Pinpoint the cell where the given text exists, returning its (x, y) midpoint coordinate. 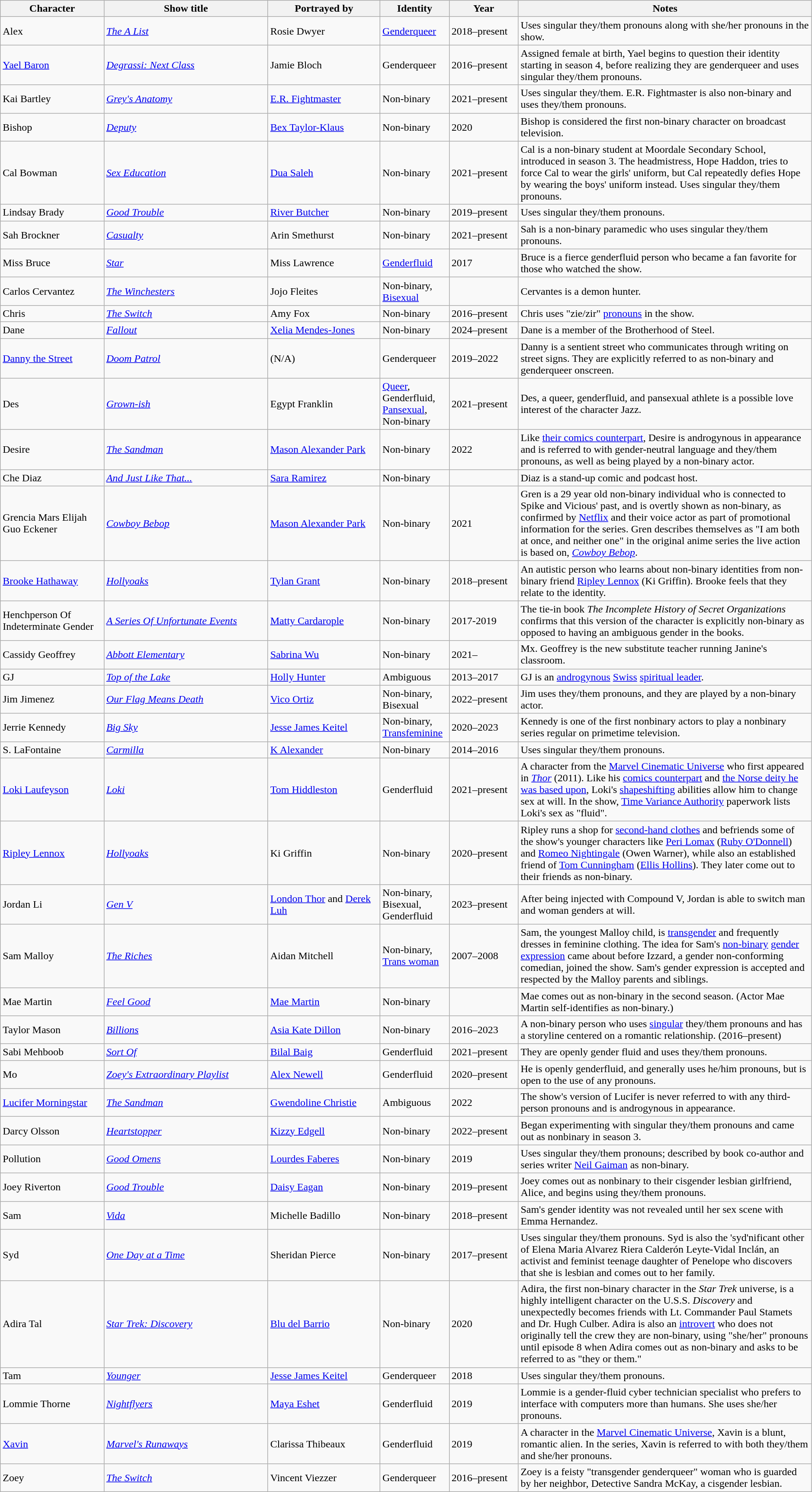
Non-binary, Bisexual, Genderfluid (415, 904)
Jerrie Kennedy (52, 727)
2016–2023 (484, 1030)
Show title (186, 9)
Vincent Viezzer (324, 1478)
Mo (52, 1074)
Fallout (186, 330)
The A List (186, 31)
Taylor Mason (52, 1030)
The Winchesters (186, 291)
Tam (52, 1376)
Sam Malloy (52, 956)
Ki Griffin (324, 853)
Asia Kate Dillon (324, 1030)
Cassidy Geoffrey (52, 654)
Abbott Elementary (186, 654)
He is openly genderfluid, and generally uses he/him pronouns, but is open to the use of any pronouns. (665, 1074)
2023–present (484, 904)
Good Omens (186, 1159)
After being injected with Compound V, Jordan is able to switch man and woman genders at will. (665, 904)
Bishop (52, 127)
Portrayed by (324, 9)
Pollution (52, 1159)
Bilal Baig (324, 1052)
Chris (52, 313)
S. LaFontaine (52, 750)
Xavin (52, 1444)
Joey comes out as nonbinary to their cisgender lesbian girlfriend, Alice, and begins using they/them pronouns. (665, 1187)
Cervantes is a demon hunter. (665, 291)
Alex (52, 31)
Gwendoline Christie (324, 1103)
2017 (484, 263)
Kennedy is one of the first nonbinary actors to play a nonbinary series regular on primetime television. (665, 727)
Holly Hunter (324, 677)
Sheridan Pierce (324, 1255)
Star Trek: Discovery (186, 1324)
Darcy Olsson (52, 1131)
Rosie Dwyer (324, 31)
Michelle Badillo (324, 1215)
Billions (186, 1030)
The show's version of Lucifer is never referred to with any third-person pronouns and is androgynous in appearance. (665, 1103)
Year (484, 9)
Kai Bartley (52, 99)
2017–present (484, 1255)
E.R. Fightmaster (324, 99)
Lommie Thorne (52, 1404)
2019–2022 (484, 358)
GJ (52, 677)
(N/A) (324, 358)
A non-binary person who uses singular they/them pronouns and has a storyline centered on a romantic relationship. (2016–present) (665, 1030)
Jojo Fleites (324, 291)
Des, a queer, genderfluid, and pansexual athlete is a possible love interest of the character Jazz. (665, 404)
Adira Tal (52, 1324)
Ripley Lennox (52, 853)
Mae comes out as non-binary in the second season. (Actor Mae Martin self-identifies as non-binary.) (665, 1002)
Danny the Street (52, 358)
Grencia Mars Elijah Guo Eckener (52, 524)
Dua Saleh (324, 173)
Des (52, 404)
Cal Bowman (52, 173)
Tom Hiddleston (324, 790)
Bishop is considered the first non-binary character on broadcast television. (665, 127)
Zoey is a feisty "transgender genderqueer" woman who is guarded by her neighbor, Detective Sandra McKay, a cisgender lesbian. (665, 1478)
Cowboy Bebop (186, 524)
Dane is a member of the Brotherhood of Steel. (665, 330)
Deputy (186, 127)
Loki (186, 790)
Zoey (52, 1478)
Bruce is a fierce genderfluid person who became a fan favorite for those who watched the show. (665, 263)
Lucifer Morningstar (52, 1103)
Uses singular they/them pronouns; described by book co-author and series writer Neil Gaiman as non-binary. (665, 1159)
Queer, Genderfluid, Pansexual, Non-binary (415, 404)
Doom Patrol (186, 358)
2020–2023 (484, 727)
Alex Newell (324, 1074)
2021 (484, 524)
Big Sky (186, 727)
Heartstopper (186, 1131)
Bex Taylor-Klaus (324, 127)
Sex Education (186, 173)
Sah Brockner (52, 235)
Sort Of (186, 1052)
Marvel's Runaways (186, 1444)
A Series Of Unfortunate Events (186, 621)
Non-binary, Trans woman (415, 956)
2024–present (484, 330)
Grey's Anatomy (186, 99)
2017-2019 (484, 621)
Degrassi: Next Class (186, 65)
Dane (52, 330)
Loki Laufeyson (52, 790)
Jim Jimenez (52, 699)
Mx. Geoffrey is the new substitute teacher running Janine's classroom. (665, 654)
2013–2017 (484, 677)
Henchperson Of Indeterminate Gender (52, 621)
Nightflyers (186, 1404)
Non-binary, Transfeminine (415, 727)
River Butcher (324, 213)
The Riches (186, 956)
2018 (484, 1376)
Aidan Mitchell (324, 956)
K Alexander (324, 750)
Egypt Franklin (324, 404)
Desire (52, 450)
Tylan Grant (324, 581)
Carlos Cervantez (52, 291)
Lourdes Faberes (324, 1159)
Chris uses "zie/zir" pronouns in the show. (665, 313)
Lommie is a gender-fluid cyber technician specialist who prefers to interface with computers more than humans. She uses she/her pronouns. (665, 1404)
London Thor and Derek Luh (324, 904)
2021– (484, 654)
Lindsay Brady (52, 213)
Blu del Barrio (324, 1324)
Top of the Lake (186, 677)
Sara Ramirez (324, 478)
Diaz is a stand-up comic and podcast host. (665, 478)
Feel Good (186, 1002)
2007–2008 (484, 956)
Miss Bruce (52, 263)
Sabrina Wu (324, 654)
Amy Fox (324, 313)
Character (52, 9)
Kizzy Edgell (324, 1131)
Syd (52, 1255)
Star (186, 263)
And Just Like That... (186, 478)
Xelia Mendes-Jones (324, 330)
Daisy Eagan (324, 1187)
Our Flag Means Death (186, 699)
Began experimenting with singular they/them pronouns and came out as nonbinary in season 3. (665, 1131)
Uses singular they/them pronouns along with she/her pronouns in the show. (665, 31)
Younger (186, 1376)
Gen V (186, 904)
Sam's gender identity was not revealed until her sex scene with Emma Hernandez. (665, 1215)
Vida (186, 1215)
Danny is a sentient street who communicates through writing on street signs. They are explicitly referred to as non-binary and genderqueer onscreen. (665, 358)
Matty Cardarople (324, 621)
Miss Lawrence (324, 263)
Joey Riverton (52, 1187)
2014–2016 (484, 750)
Che Diaz (52, 478)
Vico Ortiz (324, 699)
Jamie Bloch (324, 65)
Clarissa Thibeaux (324, 1444)
Jordan Li (52, 904)
Grown-ish (186, 404)
Uses singular they/them. E.R. Fightmaster is also non-binary and uses they/them pronouns. (665, 99)
One Day at a Time (186, 1255)
Arin Smethurst (324, 235)
Sam (52, 1215)
Identity (415, 9)
GJ is an androgynous Swiss spiritual leader. (665, 677)
Yael Baron (52, 65)
They are openly gender fluid and uses they/them pronouns. (665, 1052)
Brooke Hathaway (52, 581)
Sabi Mehboob (52, 1052)
Maya Eshet (324, 1404)
Casualty (186, 235)
Zoey's Extraordinary Playlist (186, 1074)
Notes (665, 9)
Carmilla (186, 750)
Sah is a non-binary paramedic who uses singular they/them pronouns. (665, 235)
Jim uses they/them pronouns, and they are played by a non-binary actor. (665, 699)
